Provide the [X, Y] coordinate of the cell's center where the given text is located.  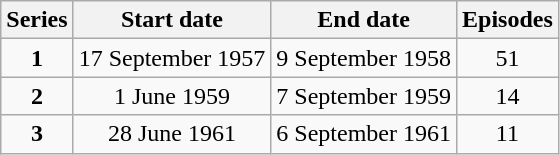
9 September 1958 [364, 58]
17 September 1957 [172, 58]
2 [37, 96]
14 [508, 96]
3 [37, 134]
Series [37, 20]
1 [37, 58]
End date [364, 20]
28 June 1961 [172, 134]
7 September 1959 [364, 96]
Episodes [508, 20]
6 September 1961 [364, 134]
11 [508, 134]
1 June 1959 [172, 96]
Start date [172, 20]
51 [508, 58]
